Capture the cell that displays the provided text and extract its [x, y] central coordinate. 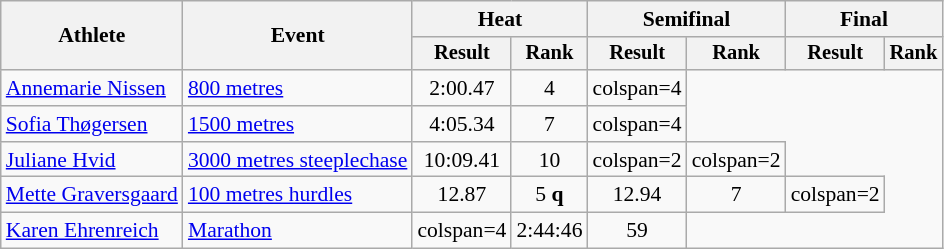
Juliane Hvid [92, 160]
12.94 [638, 195]
Marathon [298, 231]
2:44:46 [549, 231]
800 metres [298, 88]
3000 metres steeplechase [298, 160]
100 metres hurdles [298, 195]
10 [549, 160]
10:09.41 [462, 160]
Annemarie Nissen [92, 88]
Sofia Thøgersen [92, 124]
Karen Ehrenreich [92, 231]
4 [549, 88]
2:00.47 [462, 88]
1500 metres [298, 124]
Final [864, 19]
5 q [549, 195]
12.87 [462, 195]
Heat [500, 19]
Athlete [92, 36]
4:05.34 [462, 124]
Event [298, 36]
Mette Graversgaard [92, 195]
Semifinal [687, 19]
59 [638, 231]
